Scan for the cell matching the given text and deliver its (x, y) coordinate at center. 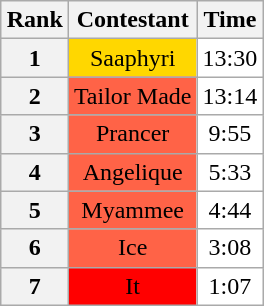
9:55 (230, 134)
4:44 (230, 210)
Angelique (132, 172)
Ice (132, 248)
5 (34, 210)
Myammee (132, 210)
Rank (34, 20)
6 (34, 248)
13:30 (230, 58)
3:08 (230, 248)
Saaphyri (132, 58)
Contestant (132, 20)
It (132, 286)
3 (34, 134)
2 (34, 96)
Time (230, 20)
5:33 (230, 172)
7 (34, 286)
13:14 (230, 96)
1 (34, 58)
Prancer (132, 134)
1:07 (230, 286)
Tailor Made (132, 96)
4 (34, 172)
